Search for the cell housing the specified text and yield its [X, Y] center coordinate. 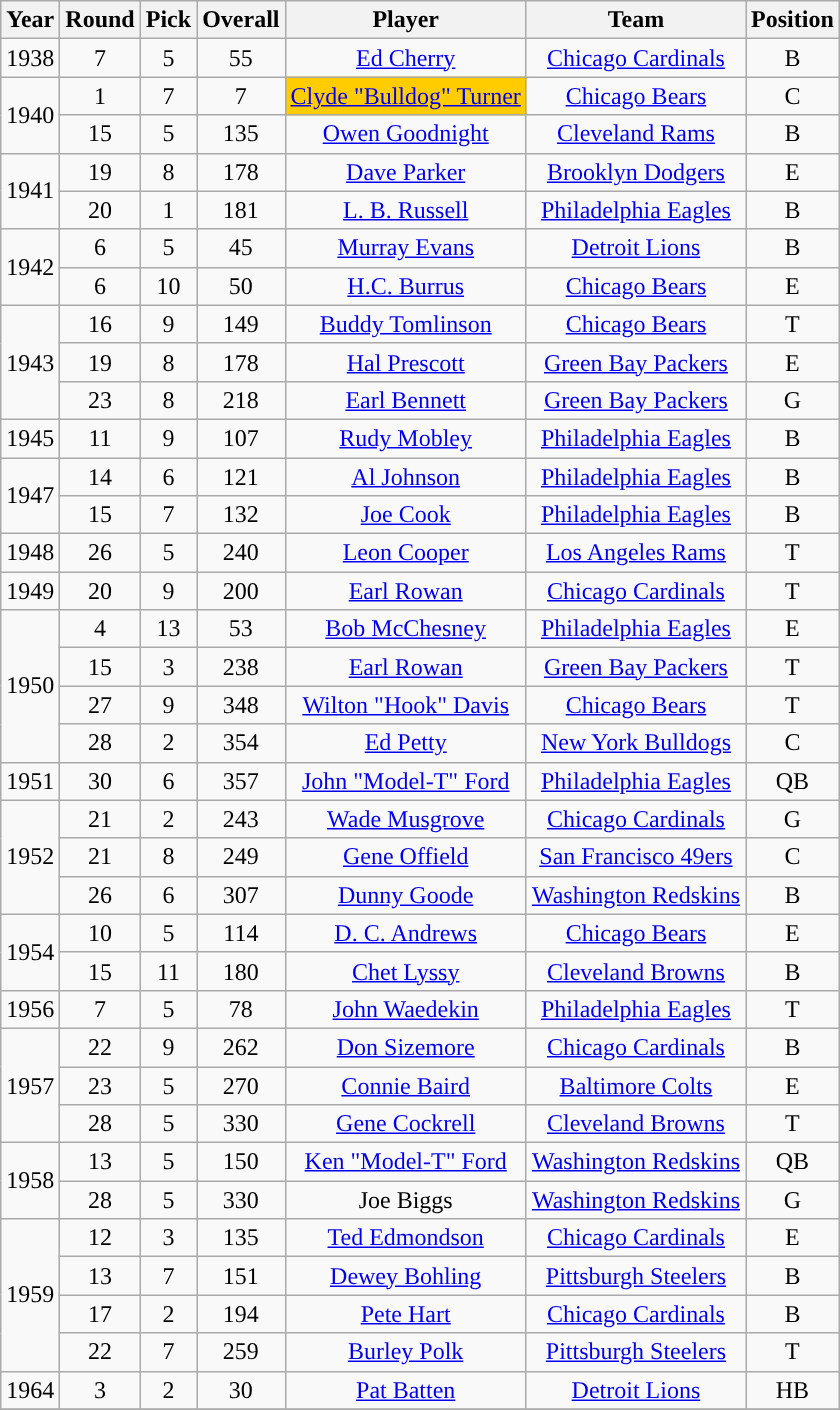
Team [636, 20]
Gene Cockrell [406, 1124]
Connie Baird [406, 1085]
132 [241, 515]
262 [241, 1047]
180 [241, 971]
1958 [30, 1181]
1940 [30, 115]
Ken "Model-T" Ford [406, 1162]
150 [241, 1162]
Earl Bennett [406, 400]
357 [241, 781]
181 [241, 210]
Player [406, 20]
78 [241, 1009]
Ted Edmondson [406, 1238]
Dewey Bohling [406, 1276]
27 [100, 705]
Cleveland Rams [636, 134]
Year [30, 20]
Pat Batten [406, 1390]
259 [241, 1352]
121 [241, 477]
Round [100, 20]
Ed Cherry [406, 58]
17 [100, 1314]
Owen Goodnight [406, 134]
New York Bulldogs [636, 743]
John "Model-T" Ford [406, 781]
107 [241, 438]
Overall [241, 20]
Don Sizemore [406, 1047]
HB [793, 1390]
John Waedekin [406, 1009]
Gene Offield [406, 857]
Rudy Mobley [406, 438]
Ed Petty [406, 743]
Pete Hart [406, 1314]
Wilton "Hook" Davis [406, 705]
12 [100, 1238]
Dave Parker [406, 172]
San Francisco 49ers [636, 857]
1942 [30, 267]
1947 [30, 496]
53 [241, 629]
Dunny Goode [406, 895]
1951 [30, 781]
50 [241, 286]
Brooklyn Dodgers [636, 172]
348 [241, 705]
114 [241, 933]
Hal Prescott [406, 362]
240 [241, 553]
270 [241, 1085]
1943 [30, 362]
Bob McChesney [406, 629]
Joe Cook [406, 515]
14 [100, 477]
H.C. Burrus [406, 286]
Joe Biggs [406, 1200]
L. B. Russell [406, 210]
1948 [30, 553]
16 [100, 324]
1952 [30, 857]
D. C. Andrews [406, 933]
354 [241, 743]
Baltimore Colts [636, 1085]
249 [241, 857]
238 [241, 667]
45 [241, 248]
Burley Polk [406, 1352]
Buddy Tomlinson [406, 324]
4 [100, 629]
151 [241, 1276]
149 [241, 324]
1945 [30, 438]
Wade Musgrove [406, 819]
1950 [30, 686]
1956 [30, 1009]
Leon Cooper [406, 553]
Clyde "Bulldog" Turner [406, 96]
1938 [30, 58]
Los Angeles Rams [636, 553]
218 [241, 400]
1954 [30, 952]
307 [241, 895]
1957 [30, 1085]
1959 [30, 1295]
1949 [30, 591]
200 [241, 591]
Murray Evans [406, 248]
194 [241, 1314]
1964 [30, 1390]
Chet Lyssy [406, 971]
1941 [30, 191]
243 [241, 819]
Position [793, 20]
55 [241, 58]
Pick [168, 20]
Al Johnson [406, 477]
